Capture the cell that displays the provided text and extract its [X, Y] central coordinate. 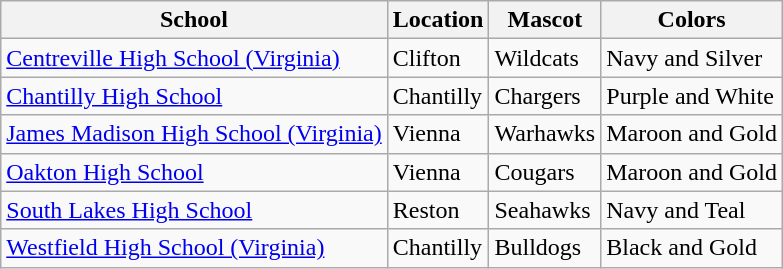
Westfield High School (Virginia) [194, 248]
Reston [438, 210]
Black and Gold [692, 248]
Chantilly High School [194, 96]
Location [438, 20]
Cougars [545, 172]
South Lakes High School [194, 210]
Bulldogs [545, 248]
Wildcats [545, 58]
Centreville High School (Virginia) [194, 58]
Purple and White [692, 96]
Navy and Teal [692, 210]
Chargers [545, 96]
Mascot [545, 20]
Warhawks [545, 134]
Colors [692, 20]
School [194, 20]
Seahawks [545, 210]
Navy and Silver [692, 58]
Oakton High School [194, 172]
Clifton [438, 58]
James Madison High School (Virginia) [194, 134]
